Determine the [x, y] coordinate at the center of the cell enclosing the given text.  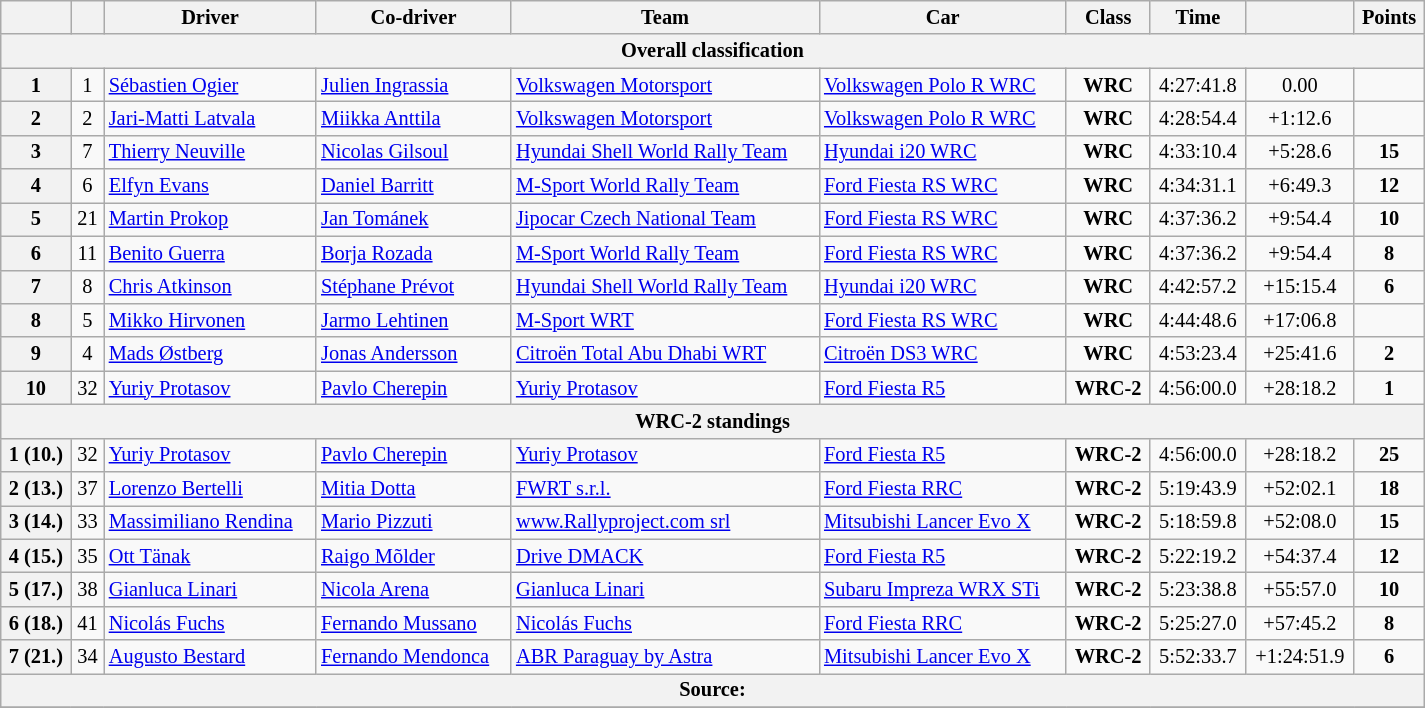
4:44:48.6 [1198, 320]
ABR Paraguay by Astra [665, 657]
9 [36, 354]
+55:57.0 [1300, 589]
Martin Prokop [210, 219]
21 [88, 219]
Subaru Impreza WRX STi [942, 589]
Jari-Matti Latvala [210, 118]
Car [942, 17]
37 [88, 489]
Ott Tänak [210, 556]
Miikka Anttila [414, 118]
Time [1198, 17]
18 [1389, 489]
+54:37.4 [1300, 556]
+57:45.2 [1300, 623]
Nicola Arena [414, 589]
Jan Tománek [414, 219]
Borja Rozada [414, 253]
Points [1389, 17]
5:23:38.8 [1198, 589]
+1:24:51.9 [1300, 657]
35 [88, 556]
Benito Guerra [210, 253]
4:27:41.8 [1198, 85]
+15:15.4 [1300, 287]
Team [665, 17]
1 (10.) [36, 455]
Source: [713, 690]
Jonas Andersson [414, 354]
Jipocar Czech National Team [665, 219]
2 (13.) [36, 489]
+5:28.6 [1300, 152]
5:18:59.8 [1198, 522]
5:25:27.0 [1198, 623]
Mads Østberg [210, 354]
M-Sport WRT [665, 320]
WRC-2 standings [713, 421]
Raigo Mõlder [414, 556]
Fernando Mendonca [414, 657]
Mario Pizzuti [414, 522]
4:42:57.2 [1198, 287]
3 (14.) [36, 522]
4:53:23.4 [1198, 354]
Stéphane Prévot [414, 287]
Drive DMACK [665, 556]
FWRT s.r.l. [665, 489]
38 [88, 589]
Citroën Total Abu Dhabi WRT [665, 354]
4:33:10.4 [1198, 152]
Class [1108, 17]
Chris Atkinson [210, 287]
Julien Ingrassia [414, 85]
5 (17.) [36, 589]
Driver [210, 17]
33 [88, 522]
+6:49.3 [1300, 186]
+25:41.6 [1300, 354]
Jarmo Lehtinen [414, 320]
41 [88, 623]
+52:02.1 [1300, 489]
5:52:33.7 [1198, 657]
4:28:54.4 [1198, 118]
25 [1389, 455]
Sébastien Ogier [210, 85]
Thierry Neuville [210, 152]
4 (15.) [36, 556]
Fernando Mussano [414, 623]
Nicolas Gilsoul [414, 152]
Citroën DS3 WRC [942, 354]
Augusto Bestard [210, 657]
+17:06.8 [1300, 320]
Mikko Hirvonen [210, 320]
Elfyn Evans [210, 186]
11 [88, 253]
3 [36, 152]
Massimiliano Rendina [210, 522]
Co-driver [414, 17]
0.00 [1300, 85]
5:22:19.2 [1198, 556]
Mitia Dotta [414, 489]
www.Rallyproject.com srl [665, 522]
Lorenzo Bertelli [210, 489]
6 (18.) [36, 623]
34 [88, 657]
7 (21.) [36, 657]
Daniel Barritt [414, 186]
Overall classification [713, 51]
+1:12.6 [1300, 118]
5:19:43.9 [1198, 489]
+52:08.0 [1300, 522]
4:34:31.1 [1198, 186]
